From the cell containing the given text, extract its center point as (X, Y) coordinate. 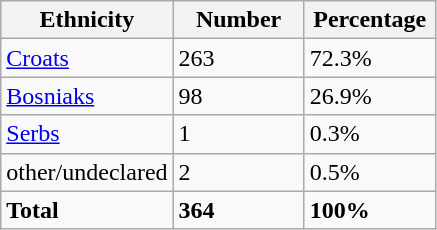
Croats (87, 58)
2 (238, 172)
98 (238, 96)
Total (87, 210)
364 (238, 210)
Number (238, 20)
26.9% (370, 96)
0.5% (370, 172)
0.3% (370, 134)
72.3% (370, 58)
other/undeclared (87, 172)
Bosniaks (87, 96)
263 (238, 58)
Percentage (370, 20)
Serbs (87, 134)
Ethnicity (87, 20)
100% (370, 210)
1 (238, 134)
